Determine the (X, Y) coordinate at the center of the cell enclosing the given text.  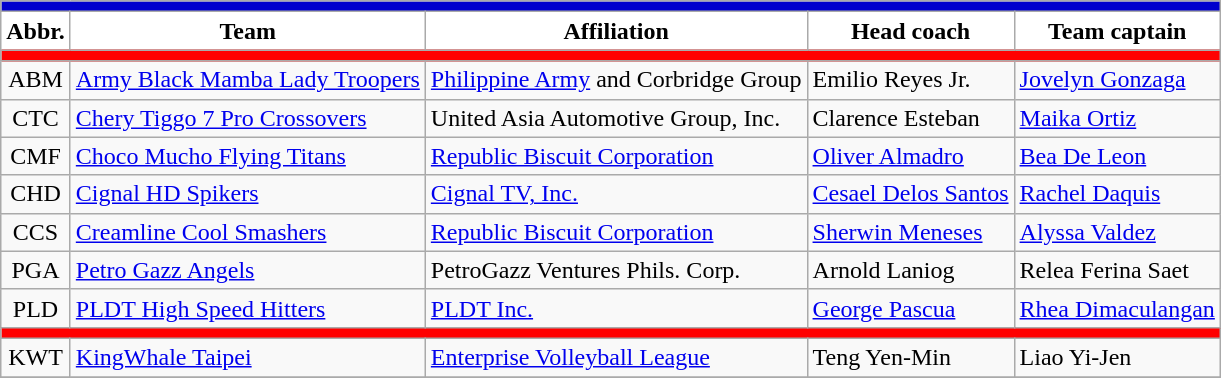
PetroGazz Ventures Phils. Corp. (616, 270)
Team (248, 31)
ABM (36, 80)
Abbr. (36, 31)
Affiliation (616, 31)
Bea De Leon (1117, 156)
Clarence Esteban (910, 118)
CHD (36, 194)
Chery Tiggo 7 Pro Crossovers (248, 118)
PGA (36, 270)
Enterprise Volleyball League (616, 357)
KingWhale Taipei (248, 357)
Choco Mucho Flying Titans (248, 156)
Cesael Delos Santos (910, 194)
Team captain (1117, 31)
Liao Yi-Jen (1117, 357)
Philippine Army and Corbridge Group (616, 80)
PLDT Inc. (616, 308)
PLD (36, 308)
Cignal TV, Inc. (616, 194)
PLDT High Speed Hitters (248, 308)
CCS (36, 232)
Rhea Dimaculangan (1117, 308)
Jovelyn Gonzaga (1117, 80)
Creamline Cool Smashers (248, 232)
Alyssa Valdez (1117, 232)
KWT (36, 357)
Army Black Mamba Lady Troopers (248, 80)
Relea Ferina Saet (1117, 270)
George Pascua (910, 308)
Emilio Reyes Jr. (910, 80)
Teng Yen-Min (910, 357)
Arnold Laniog (910, 270)
Rachel Daquis (1117, 194)
Petro Gazz Angels (248, 270)
Cignal HD Spikers (248, 194)
Maika Ortiz (1117, 118)
Oliver Almadro (910, 156)
Head coach (910, 31)
United Asia Automotive Group, Inc. (616, 118)
Sherwin Meneses (910, 232)
CMF (36, 156)
CTC (36, 118)
